Locate the cell with the specified text and output its [x, y] center coordinate. 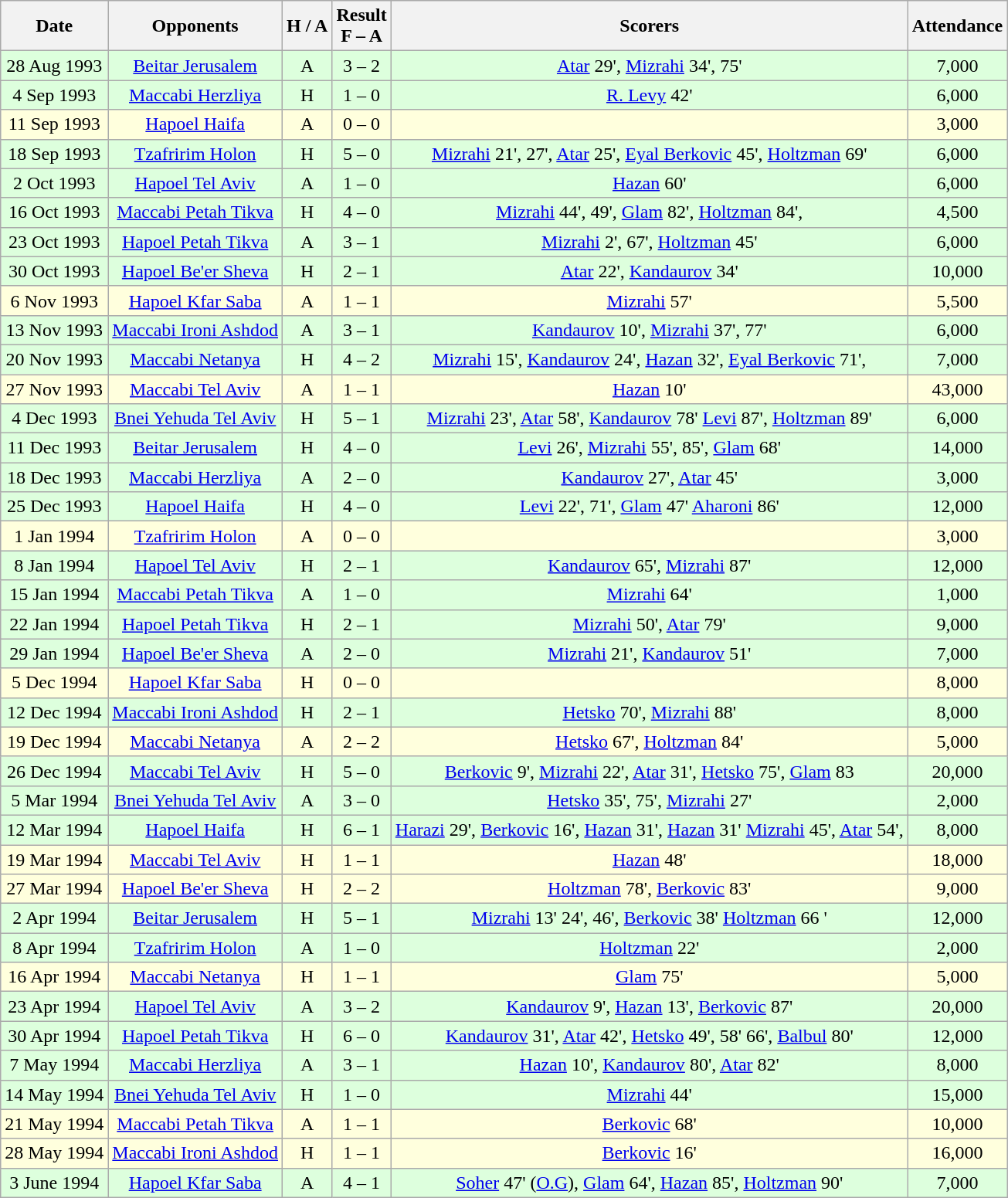
Levi 26', Mizrahi 55', 85', Glam 68' [649, 448]
43,000 [957, 389]
29 Jan 1994 [54, 653]
14,000 [957, 448]
R. Levy 42' [649, 95]
5 Dec 1994 [54, 683]
11 Sep 1993 [54, 124]
12 Dec 1994 [54, 712]
Mizrahi 13' 24', 46', Berkovic 38' Holtzman 66 ' [649, 918]
Opponents [195, 26]
15 Jan 1994 [54, 595]
21 May 1994 [54, 1124]
1 Jan 1994 [54, 536]
22 Jan 1994 [54, 624]
Mizrahi 2', 67', Holtzman 45' [649, 242]
13 Nov 1993 [54, 330]
7 May 1994 [54, 1065]
20 Nov 1993 [54, 359]
Soher 47' (O.G), Glam 64', Hazan 85', Holtzman 90' [649, 1183]
3 June 1994 [54, 1183]
Mizrahi 23', Atar 58', Kandaurov 78' Levi 87', Holtzman 89' [649, 419]
2 Apr 1994 [54, 918]
8 Apr 1994 [54, 948]
4 – 2 [361, 359]
Mizrahi 57' [649, 300]
Hetsko 70', Mizrahi 88' [649, 712]
12 Mar 1994 [54, 830]
18,000 [957, 860]
Mizrahi 50', Atar 79' [649, 624]
4 – 1 [361, 1183]
5 Mar 1994 [54, 800]
19 Dec 1994 [54, 742]
16,000 [957, 1153]
14 May 1994 [54, 1094]
Hetsko 67', Holtzman 84' [649, 742]
23 Oct 1993 [54, 242]
Berkovic 68' [649, 1124]
6 – 1 [361, 830]
Holtzman 22' [649, 948]
Kandaurov 31', Atar 42', Hetsko 49', 58' 66', Balbul 80' [649, 1036]
Mizrahi 21', 27', Atar 25', Eyal Berkovic 45', Holtzman 69' [649, 154]
Kandaurov 65', Mizrahi 87' [649, 565]
Hazan 48' [649, 860]
4 Sep 1993 [54, 95]
Glam 75' [649, 977]
6 Nov 1993 [54, 300]
Hazan 60' [649, 183]
Mizrahi 21', Kandaurov 51' [649, 653]
4 Dec 1993 [54, 419]
19 Mar 1994 [54, 860]
27 Mar 1994 [54, 889]
Kandaurov 9', Hazan 13', Berkovic 87' [649, 1006]
2 Oct 1993 [54, 183]
18 Dec 1993 [54, 477]
Hazan 10', Kandaurov 80', Atar 82' [649, 1065]
28 Aug 1993 [54, 66]
Atar 29', Mizrahi 34', 75' [649, 66]
Attendance [957, 26]
3 – 0 [361, 800]
4,500 [957, 212]
Mizrahi 15', Kandaurov 24', Hazan 32', Eyal Berkovic 71', [649, 359]
15,000 [957, 1094]
6 – 0 [361, 1036]
Harazi 29', Berkovic 16', Hazan 31', Hazan 31' Mizrahi 45', Atar 54', [649, 830]
ResultF – A [361, 26]
18 Sep 1993 [54, 154]
28 May 1994 [54, 1153]
16 Oct 1993 [54, 212]
27 Nov 1993 [54, 389]
Berkovic 16' [649, 1153]
Mizrahi 44' [649, 1094]
Holtzman 78', Berkovic 83' [649, 889]
Hetsko 35', 75', Mizrahi 27' [649, 800]
Berkovic 9', Mizrahi 22', Atar 31', Hetsko 75', Glam 83 [649, 771]
Hazan 10' [649, 389]
30 Apr 1994 [54, 1036]
Mizrahi 44', 49', Glam 82', Holtzman 84', [649, 212]
Mizrahi 64' [649, 595]
Kandaurov 27', Atar 45' [649, 477]
11 Dec 1993 [54, 448]
H / A [307, 26]
23 Apr 1994 [54, 1006]
1,000 [957, 595]
5,500 [957, 300]
Kandaurov 10', Mizrahi 37', 77' [649, 330]
30 Oct 1993 [54, 271]
Scorers [649, 26]
26 Dec 1994 [54, 771]
Date [54, 26]
Atar 22', Kandaurov 34' [649, 271]
16 Apr 1994 [54, 977]
8 Jan 1994 [54, 565]
Levi 22', 71', Glam 47' Aharoni 86' [649, 507]
25 Dec 1993 [54, 507]
